Identify which cell holds the provided text, then report its [X, Y] central coordinate. 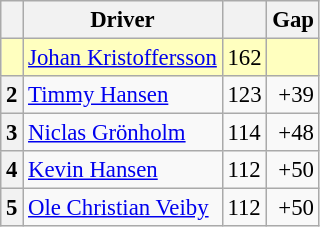
+48 [293, 133]
Ole Christian Veiby [122, 208]
+39 [293, 95]
Gap [293, 20]
Timmy Hansen [122, 95]
Niclas Grönholm [122, 133]
Kevin Hansen [122, 170]
2 [12, 95]
Driver [122, 20]
Johan Kristoffersson [122, 58]
123 [244, 95]
4 [12, 170]
162 [244, 58]
5 [12, 208]
114 [244, 133]
3 [12, 133]
